Scan for the cell matching the given text and deliver its [X, Y] coordinate at center. 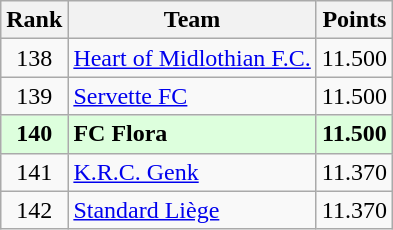
Standard Liège [192, 210]
K.R.C. Genk [192, 172]
Servette FC [192, 96]
Rank [34, 20]
140 [34, 134]
139 [34, 96]
Points [354, 20]
138 [34, 58]
FC Flora [192, 134]
Team [192, 20]
Heart of Midlothian F.C. [192, 58]
141 [34, 172]
142 [34, 210]
